Locate the cell with the specified text and output its [X, Y] center coordinate. 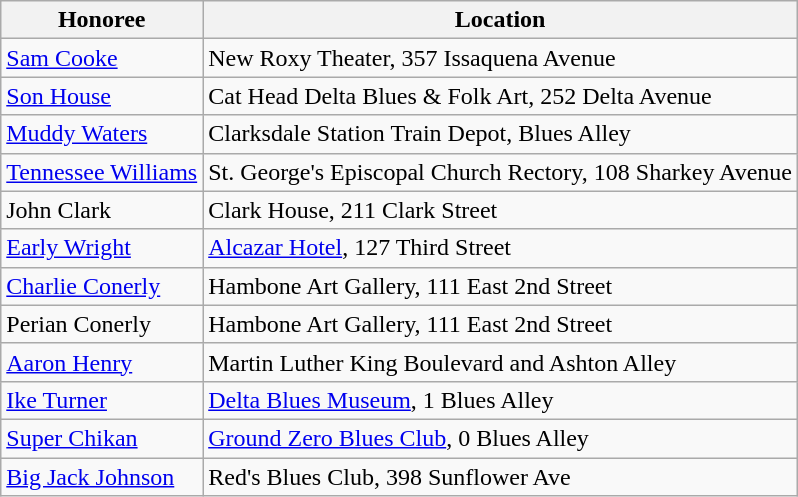
Charlie Conerly [102, 286]
Red's Blues Club, 398 Sunflower Ave [500, 477]
Perian Conerly [102, 324]
Big Jack Johnson [102, 477]
Alcazar Hotel, 127 Third Street [500, 248]
Super Chikan [102, 438]
Delta Blues Museum, 1 Blues Alley [500, 400]
St. George's Episcopal Church Rectory, 108 Sharkey Avenue [500, 172]
Tennessee Williams [102, 172]
John Clark [102, 210]
Son House [102, 96]
Ike Turner [102, 400]
Clark House, 211 Clark Street [500, 210]
Aaron Henry [102, 362]
Early Wright [102, 248]
Sam Cooke [102, 58]
Martin Luther King Boulevard and Ashton Alley [500, 362]
Ground Zero Blues Club, 0 Blues Alley [500, 438]
Honoree [102, 20]
Location [500, 20]
Clarksdale Station Train Depot, Blues Alley [500, 134]
Cat Head Delta Blues & Folk Art, 252 Delta Avenue [500, 96]
New Roxy Theater, 357 Issaquena Avenue [500, 58]
Muddy Waters [102, 134]
